Extract the [X, Y] coordinate from the center of the cell holding the provided text.  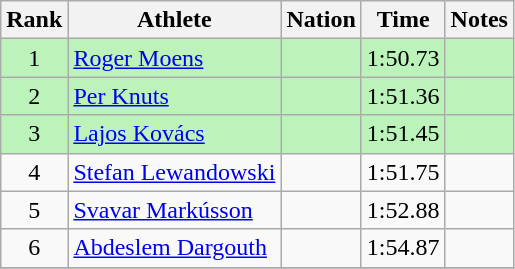
4 [34, 172]
1:50.73 [403, 58]
6 [34, 248]
1:51.45 [403, 134]
2 [34, 96]
Per Knuts [174, 96]
Stefan Lewandowski [174, 172]
Time [403, 20]
Nation [321, 20]
1 [34, 58]
Svavar Markússon [174, 210]
Rank [34, 20]
Lajos Kovács [174, 134]
Abdeslem Dargouth [174, 248]
Notes [479, 20]
Roger Moens [174, 58]
1:51.75 [403, 172]
1:51.36 [403, 96]
1:52.88 [403, 210]
1:54.87 [403, 248]
5 [34, 210]
Athlete [174, 20]
3 [34, 134]
